From the cell containing the given text, extract its center point as (x, y) coordinate. 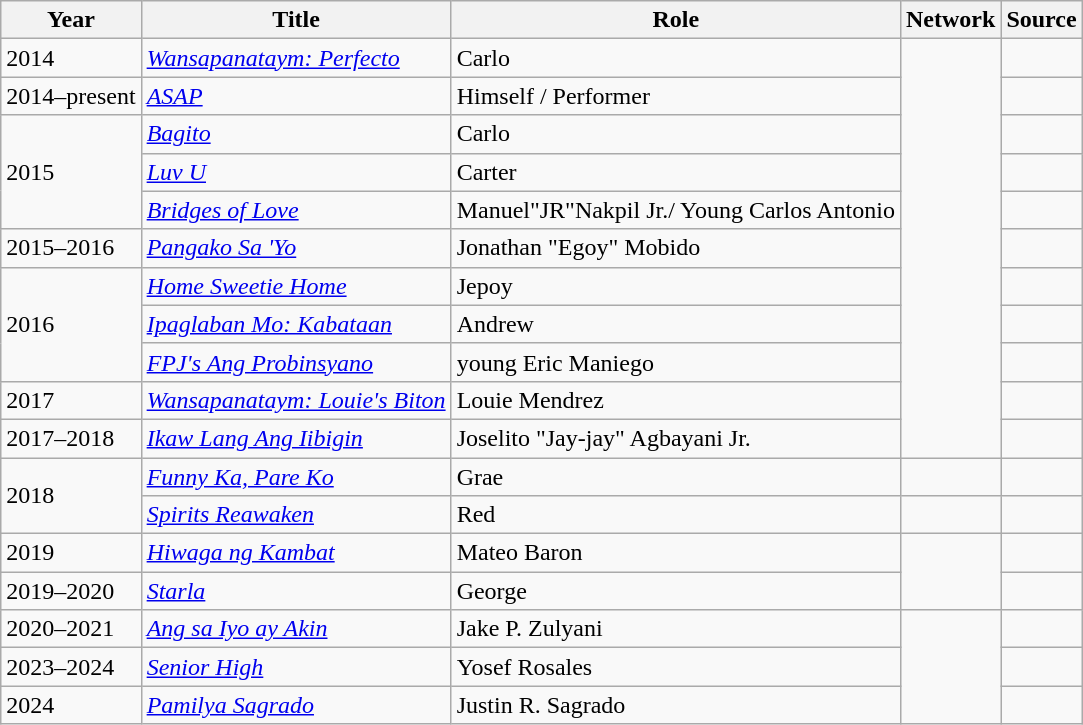
Wansapanataym: Louie's Biton (296, 400)
2014 (71, 58)
Wansapanataym: Perfecto (296, 58)
2019 (71, 553)
George (676, 591)
young Eric Maniego (676, 362)
Pangako Sa 'Yo (296, 248)
Himself / Performer (676, 96)
Pamilya Sagrado (296, 705)
2018 (71, 496)
Yosef Rosales (676, 667)
Network (950, 20)
Bridges of Love (296, 210)
Luv U (296, 172)
2016 (71, 324)
Senior High (296, 667)
Grae (676, 477)
Ang sa Iyo ay Akin (296, 629)
Funny Ka, Pare Ko (296, 477)
2019–2020 (71, 591)
Spirits Reawaken (296, 515)
ASAP (296, 96)
Joselito "Jay-jay" Agbayani Jr. (676, 438)
2017 (71, 400)
Andrew (676, 324)
2023–2024 (71, 667)
Ikaw Lang Ang Iibigin (296, 438)
Source (1042, 20)
Jake P. Zulyani (676, 629)
Mateo Baron (676, 553)
Bagito (296, 134)
2024 (71, 705)
2015–2016 (71, 248)
Title (296, 20)
FPJ's Ang Probinsyano (296, 362)
Justin R. Sagrado (676, 705)
Year (71, 20)
2014–present (71, 96)
Jepoy (676, 286)
Role (676, 20)
Jonathan "Egoy" Mobido (676, 248)
2017–2018 (71, 438)
2015 (71, 172)
2020–2021 (71, 629)
Manuel"JR"Nakpil Jr./ Young Carlos Antonio (676, 210)
Hiwaga ng Kambat (296, 553)
Red (676, 515)
Louie Mendrez (676, 400)
Carter (676, 172)
Ipaglaban Mo: Kabataan (296, 324)
Home Sweetie Home (296, 286)
Starla (296, 591)
